Determine the [X, Y] coordinate at the center of the cell enclosing the given text.  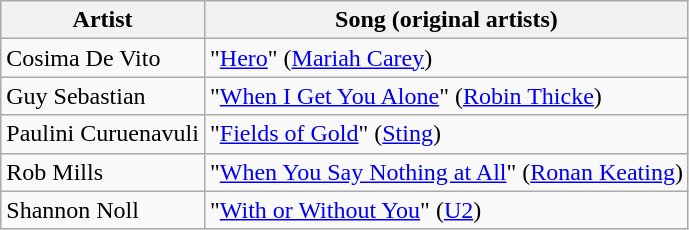
"Hero" (Mariah Carey) [446, 58]
"Fields of Gold" (Sting) [446, 134]
"When I Get You Alone" (Robin Thicke) [446, 96]
Song (original artists) [446, 20]
"With or Without You" (U2) [446, 210]
Shannon Noll [103, 210]
Cosima De Vito [103, 58]
"When You Say Nothing at All" (Ronan Keating) [446, 172]
Guy Sebastian [103, 96]
Artist [103, 20]
Paulini Curuenavuli [103, 134]
Rob Mills [103, 172]
